Return the (x, y) coordinate for the center point of the cell that contains the specified text.  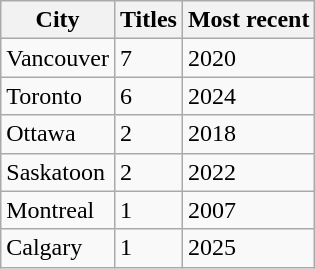
2024 (248, 96)
City (58, 20)
Saskatoon (58, 172)
Calgary (58, 248)
2018 (248, 134)
2020 (248, 58)
Montreal (58, 210)
7 (148, 58)
6 (148, 96)
Titles (148, 20)
Ottawa (58, 134)
Most recent (248, 20)
Vancouver (58, 58)
Toronto (58, 96)
2025 (248, 248)
2007 (248, 210)
2022 (248, 172)
